Capture the cell that displays the provided text and extract its [X, Y] central coordinate. 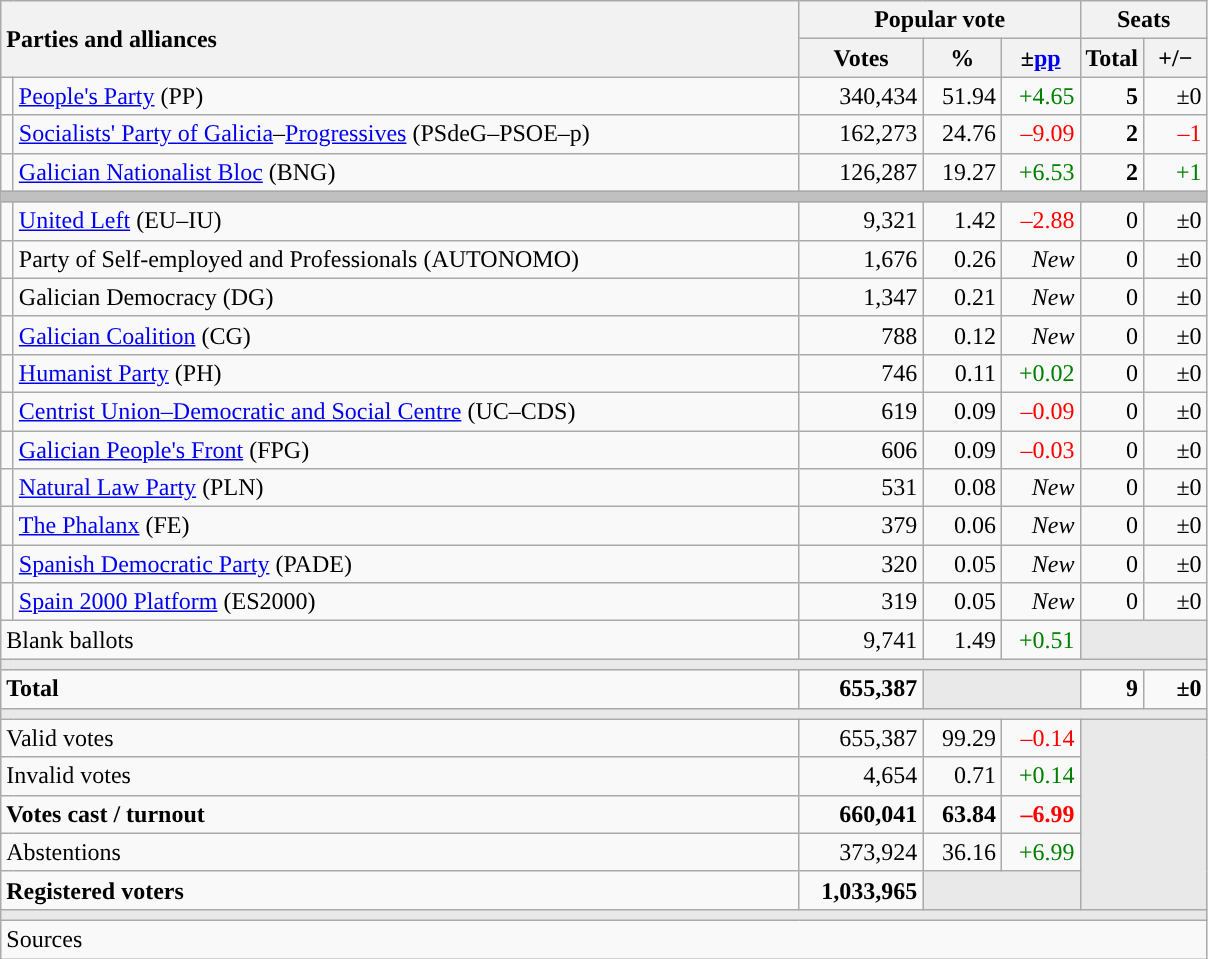
Popular vote [940, 20]
1,347 [861, 297]
Spanish Democratic Party (PADE) [406, 564]
319 [861, 602]
% [962, 58]
162,273 [861, 134]
1.42 [962, 221]
Votes cast / turnout [400, 814]
19.27 [962, 172]
36.16 [962, 852]
People's Party (PP) [406, 96]
–6.99 [1040, 814]
9,741 [861, 640]
531 [861, 488]
Parties and alliances [400, 39]
The Phalanx (FE) [406, 526]
–0.14 [1040, 738]
9 [1112, 689]
1,676 [861, 259]
+6.99 [1040, 852]
9,321 [861, 221]
Party of Self-employed and Professionals (AUTONOMO) [406, 259]
0.11 [962, 373]
–0.09 [1040, 411]
Votes [861, 58]
Registered voters [400, 890]
0.12 [962, 335]
United Left (EU–IU) [406, 221]
379 [861, 526]
Galician Nationalist Bloc (BNG) [406, 172]
Spain 2000 Platform (ES2000) [406, 602]
0.06 [962, 526]
99.29 [962, 738]
619 [861, 411]
Centrist Union–Democratic and Social Centre (UC–CDS) [406, 411]
0.71 [962, 776]
+0.51 [1040, 640]
320 [861, 564]
–9.09 [1040, 134]
–0.03 [1040, 449]
Abstentions [400, 852]
0.08 [962, 488]
Galician People's Front (FPG) [406, 449]
Seats [1144, 20]
0.21 [962, 297]
+6.53 [1040, 172]
Blank ballots [400, 640]
0.26 [962, 259]
+0.14 [1040, 776]
Valid votes [400, 738]
340,434 [861, 96]
126,287 [861, 172]
24.76 [962, 134]
746 [861, 373]
1.49 [962, 640]
Humanist Party (PH) [406, 373]
+4.65 [1040, 96]
–2.88 [1040, 221]
63.84 [962, 814]
660,041 [861, 814]
4,654 [861, 776]
±pp [1040, 58]
Invalid votes [400, 776]
Galician Democracy (DG) [406, 297]
606 [861, 449]
373,924 [861, 852]
–1 [1176, 134]
Natural Law Party (PLN) [406, 488]
788 [861, 335]
1,033,965 [861, 890]
Galician Coalition (CG) [406, 335]
+/− [1176, 58]
Sources [604, 939]
51.94 [962, 96]
+1 [1176, 172]
+0.02 [1040, 373]
5 [1112, 96]
Socialists' Party of Galicia–Progressives (PSdeG–PSOE–p) [406, 134]
